Return (X, Y) of the center of cell containing provided text 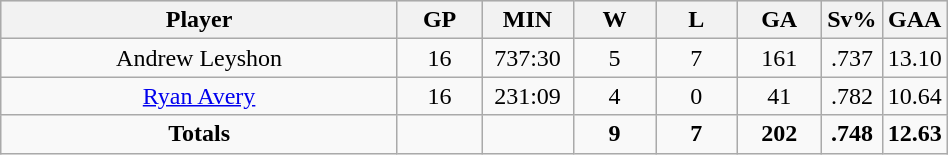
12.63 (914, 134)
GP (439, 20)
41 (780, 96)
231:09 (528, 96)
737:30 (528, 58)
Andrew Leyshon (200, 58)
4 (614, 96)
GAA (914, 20)
Player (200, 20)
161 (780, 58)
Sv% (852, 20)
.737 (852, 58)
9 (614, 134)
13.10 (914, 58)
202 (780, 134)
5 (614, 58)
.782 (852, 96)
0 (696, 96)
Totals (200, 134)
W (614, 20)
10.64 (914, 96)
L (696, 20)
.748 (852, 134)
Ryan Avery (200, 96)
GA (780, 20)
MIN (528, 20)
